For the text-containing cell, return its midpoint in (X, Y) coordinate format. 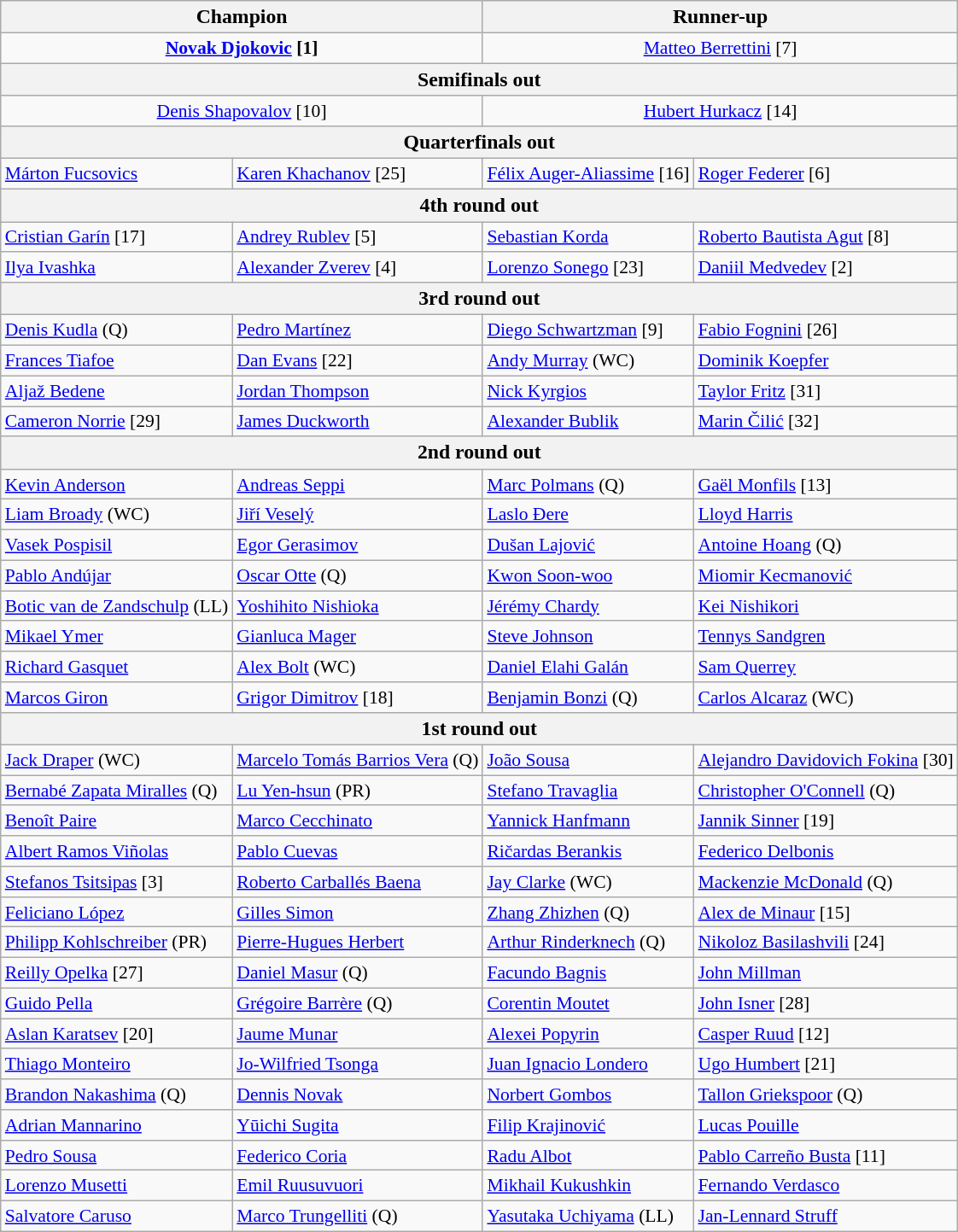
Tallon Griekspoor (Q) (827, 1095)
Jérémy Chardy (587, 606)
Gaël Monfils [13] (827, 485)
Grigor Dimitrov [18] (357, 698)
Champion (242, 17)
Norbert Gombos (587, 1095)
Yūichi Sugita (357, 1125)
Marco Cecchinato (357, 821)
Salvatore Caruso (117, 1217)
1st round out (480, 729)
Frances Tiafoe (117, 361)
Jo-Wilfried Tsonga (357, 1065)
Alex de Minaur [15] (827, 913)
Pablo Carreño Busta [11] (827, 1156)
Ugo Humbert [21] (827, 1065)
Ilya Ivashka (117, 268)
Alexei Popyrin (587, 1034)
Cameron Norrie [29] (117, 422)
Ričardas Berankis (587, 851)
Kwon Soon-woo (587, 575)
Gilles Simon (357, 913)
Daniel Elahi Galán (587, 667)
John Millman (827, 973)
Jiří Veselý (357, 515)
Jaume Munar (357, 1034)
Laslo Đere (587, 515)
Alejandro Davidovich Fokina [30] (827, 761)
Denis Kudla (Q) (117, 330)
Sebastian Korda (587, 237)
Lorenzo Musetti (117, 1186)
João Sousa (587, 761)
Arthur Rinderknech (Q) (587, 943)
Pedro Sousa (117, 1156)
Carlos Alcaraz (WC) (827, 698)
Stefanos Tsitsipas [3] (117, 882)
Gianluca Mager (357, 637)
Jay Clarke (WC) (587, 882)
Jannik Sinner [19] (827, 821)
Dominik Koepfer (827, 361)
Aslan Karatsev [20] (117, 1034)
Botic van de Zandschulp (LL) (117, 606)
Marin Čilić [32] (827, 422)
Juan Ignacio Londero (587, 1065)
Lloyd Harris (827, 515)
Liam Broady (WC) (117, 515)
Alexander Zverev [4] (357, 268)
Benoît Paire (117, 821)
Marcos Giron (117, 698)
Vasek Pospisil (117, 546)
Pablo Cuevas (357, 851)
Zhang Zhizhen (Q) (587, 913)
Tennys Sandgren (827, 637)
Steve Johnson (587, 637)
Roberto Carballés Baena (357, 882)
Daniel Masur (Q) (357, 973)
Federico Coria (357, 1156)
Roberto Bautista Agut [8] (827, 237)
Nikoloz Basilashvili [24] (827, 943)
Facundo Bagnis (587, 973)
Miomir Kecmanović (827, 575)
Pedro Martínez (357, 330)
Pablo Andújar (117, 575)
Lorenzo Sonego [23] (587, 268)
Albert Ramos Viñolas (117, 851)
Pierre-Hugues Herbert (357, 943)
Richard Gasquet (117, 667)
Yasutaka Uchiyama (LL) (587, 1217)
Mackenzie McDonald (Q) (827, 882)
Thiago Monteiro (117, 1065)
Novak Djokovic [1] (242, 49)
John Isner [28] (827, 1004)
Nick Kyrgios (587, 391)
James Duckworth (357, 422)
Marc Polmans (Q) (587, 485)
Oscar Otte (Q) (357, 575)
Christopher O'Connell (Q) (827, 791)
Corentin Moutet (587, 1004)
Aljaž Bedene (117, 391)
Marco Trungelliti (Q) (357, 1217)
Jack Draper (WC) (117, 761)
Casper Ruud [12] (827, 1034)
Egor Gerasimov (357, 546)
Sam Querrey (827, 667)
Semifinals out (480, 80)
Dennis Novak (357, 1095)
Stefano Travaglia (587, 791)
Benjamin Bonzi (Q) (587, 698)
Philipp Kohlschreiber (PR) (117, 943)
Yoshihito Nishioka (357, 606)
Feliciano López (117, 913)
Fabio Fognini [26] (827, 330)
Reilly Opelka [27] (117, 973)
2nd round out (480, 453)
Emil Ruusuvuori (357, 1186)
Márton Fucsovics (117, 174)
Cristian Garín [17] (117, 237)
Fernando Verdasco (827, 1186)
Brandon Nakashima (Q) (117, 1095)
Andreas Seppi (357, 485)
Bernabé Zapata Miralles (Q) (117, 791)
Matteo Berrettini [7] (720, 49)
Denis Shapovalov [10] (242, 112)
Taylor Fritz [31] (827, 391)
Federico Delbonis (827, 851)
Marcelo Tomás Barrios Vera (Q) (357, 761)
Runner-up (720, 17)
Adrian Mannarino (117, 1125)
Mikael Ymer (117, 637)
Alex Bolt (WC) (357, 667)
Filip Krajinović (587, 1125)
Kei Nishikori (827, 606)
3rd round out (480, 299)
Félix Auger-Aliassime [16] (587, 174)
Daniil Medvedev [2] (827, 268)
Radu Albot (587, 1156)
Andy Murray (WC) (587, 361)
Lu Yen-hsun (PR) (357, 791)
4th round out (480, 206)
Antoine Hoang (Q) (827, 546)
Dan Evans [22] (357, 361)
Andrey Rublev [5] (357, 237)
Hubert Hurkacz [14] (720, 112)
Mikhail Kukushkin (587, 1186)
Grégoire Barrère (Q) (357, 1004)
Lucas Pouille (827, 1125)
Dušan Lajović (587, 546)
Kevin Anderson (117, 485)
Roger Federer [6] (827, 174)
Quarterfinals out (480, 143)
Jordan Thompson (357, 391)
Diego Schwartzman [9] (587, 330)
Karen Khachanov [25] (357, 174)
Alexander Bublik (587, 422)
Jan-Lennard Struff (827, 1217)
Yannick Hanfmann (587, 821)
Guido Pella (117, 1004)
